Identify which cell holds the provided text, then report its [x, y] central coordinate. 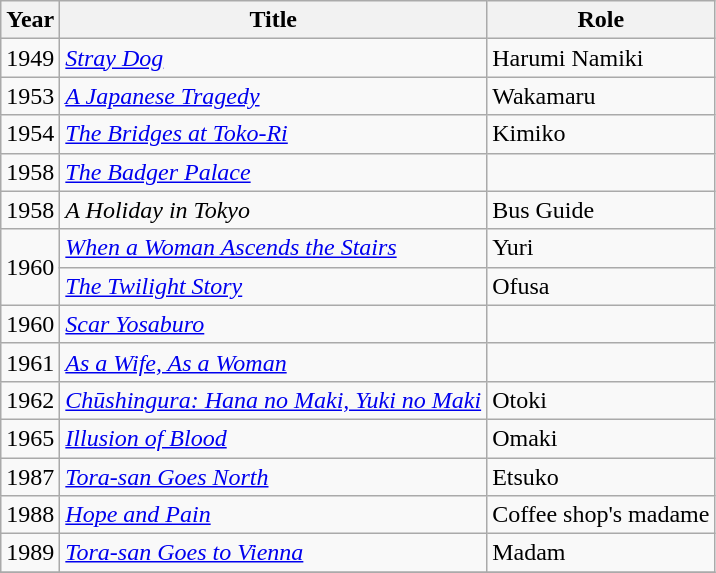
When a Woman Ascends the Stairs [274, 248]
Title [274, 20]
Year [30, 20]
Bus Guide [601, 210]
Role [601, 20]
1989 [30, 553]
A Japanese Tragedy [274, 96]
Ofusa [601, 286]
1953 [30, 96]
Stray Dog [274, 58]
Hope and Pain [274, 515]
Harumi Namiki [601, 58]
Omaki [601, 438]
Chūshingura: Hana no Maki, Yuki no Maki [274, 400]
Illusion of Blood [274, 438]
1988 [30, 515]
The Twilight Story [274, 286]
1961 [30, 362]
Yuri [601, 248]
A Holiday in Tokyo [274, 210]
1987 [30, 477]
Otoki [601, 400]
The Badger Palace [274, 172]
Wakamaru [601, 96]
Coffee shop's madame [601, 515]
1954 [30, 134]
Madam [601, 553]
Scar Yosaburo [274, 324]
1962 [30, 400]
As a Wife, As a Woman [274, 362]
The Bridges at Toko-Ri [274, 134]
Etsuko [601, 477]
1965 [30, 438]
Tora-san Goes North [274, 477]
1949 [30, 58]
Kimiko [601, 134]
Tora-san Goes to Vienna [274, 553]
